Extract the (X, Y) coordinate from the center of the cell holding the provided text.  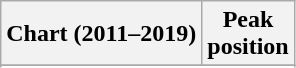
Peakposition (248, 34)
Chart (2011–2019) (102, 34)
